Locate the cell with the specified text and output its [X, Y] center coordinate. 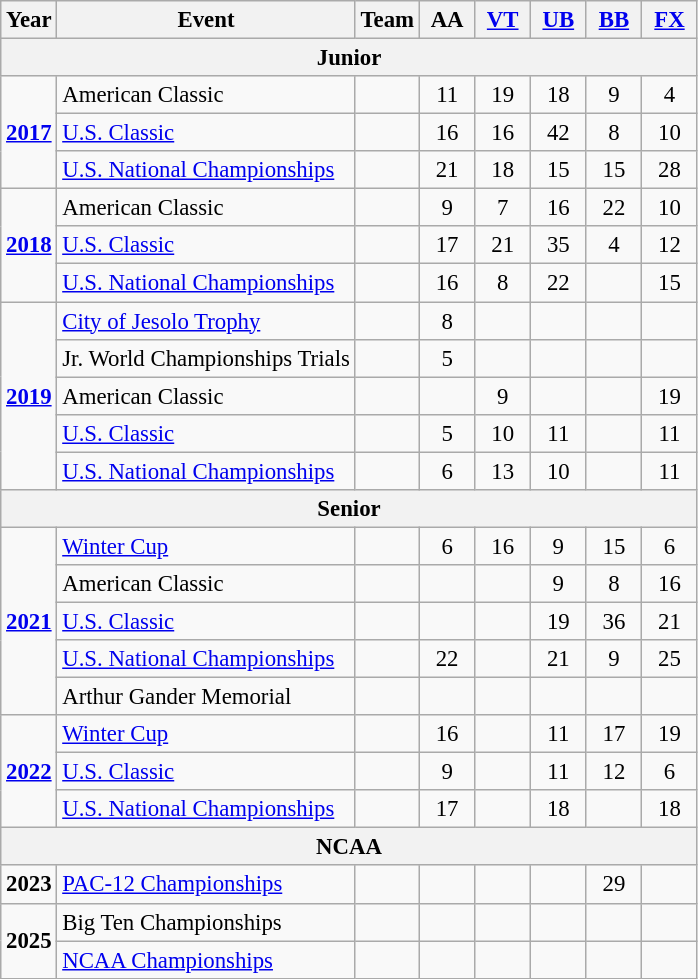
PAC-12 Championships [206, 885]
UB [559, 20]
35 [559, 245]
Jr. World Championships Trials [206, 358]
2017 [29, 132]
28 [670, 170]
VT [503, 20]
Year [29, 20]
36 [614, 621]
Junior [350, 58]
City of Jesolo Trophy [206, 321]
2021 [29, 621]
2023 [29, 885]
BB [614, 20]
Team [387, 20]
7 [503, 208]
29 [614, 885]
25 [670, 659]
2018 [29, 246]
42 [559, 133]
Big Ten Championships [206, 922]
AA [447, 20]
2019 [29, 396]
NCAA [350, 847]
2022 [29, 772]
Arthur Gander Memorial [206, 697]
FX [670, 20]
Event [206, 20]
Senior [350, 509]
13 [503, 471]
2025 [29, 940]
NCAA Championships [206, 960]
